Search for the cell housing the specified text and yield its (x, y) center coordinate. 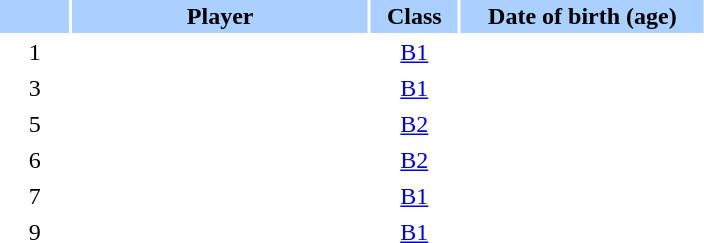
Class (414, 16)
3 (34, 88)
Date of birth (age) (582, 16)
1 (34, 52)
Player (220, 16)
5 (34, 124)
7 (34, 196)
6 (34, 160)
